Return the (x, y) coordinate for the center point of the cell that contains the specified text.  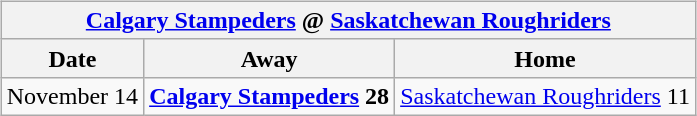
November 14 (72, 96)
Away (270, 58)
Home (546, 58)
Saskatchewan Roughriders 11 (546, 96)
Calgary Stampeders 28 (270, 96)
Date (72, 58)
Calgary Stampeders @ Saskatchewan Roughriders (348, 20)
